Scan for the cell matching the given text and deliver its [X, Y] coordinate at center. 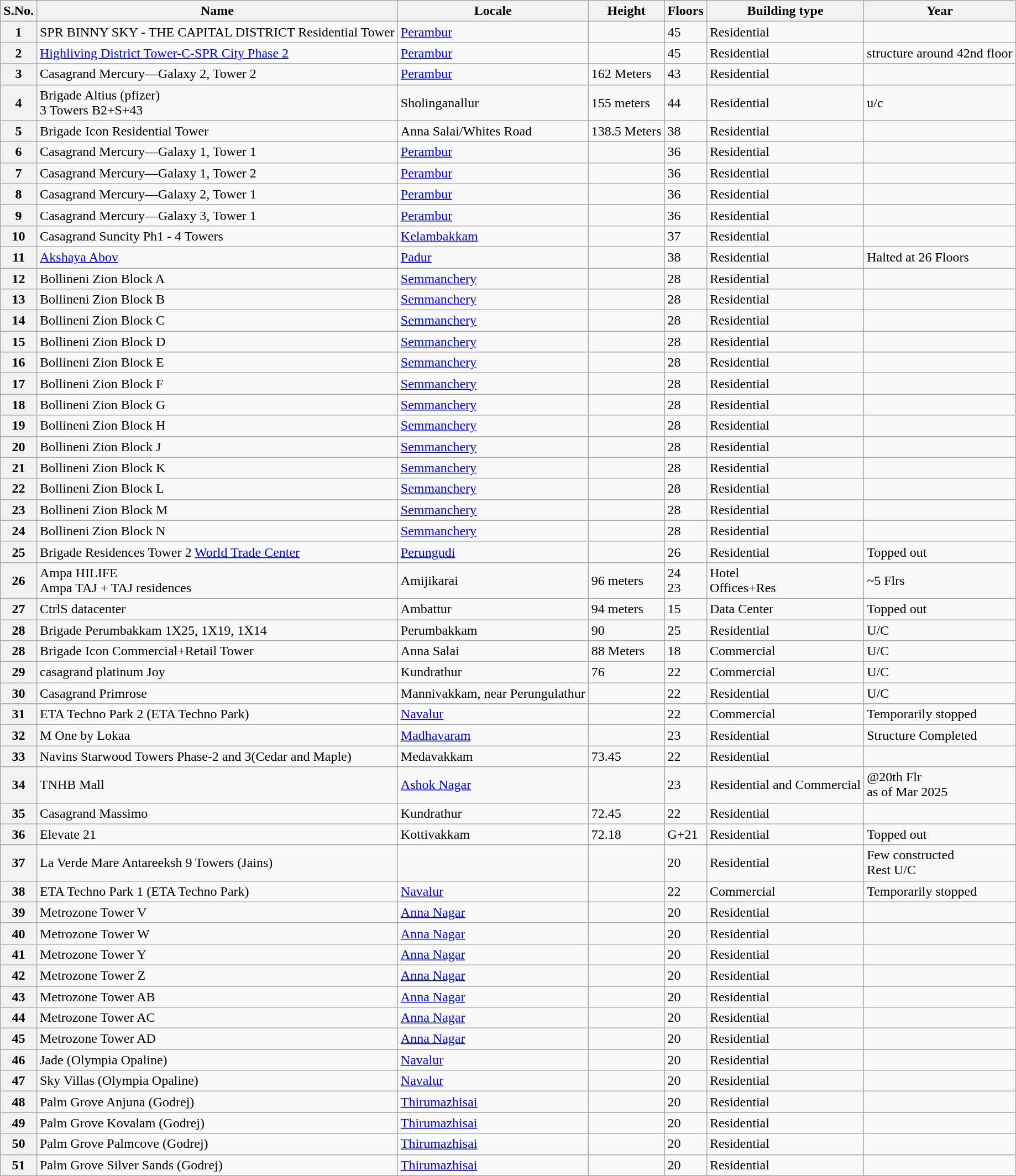
Brigade Icon Residential Tower [217, 131]
Palm Grove Palmcove (Godrej) [217, 1144]
Ambattur [493, 609]
@20th Flras of Mar 2025 [940, 785]
162 Meters [626, 74]
Few constructedRest U/C [940, 863]
Casagrand Mercury—Galaxy 2, Tower 2 [217, 74]
Palm Grove Anjuna (Godrej) [217, 1102]
29 [19, 672]
32 [19, 735]
Casagrand Mercury—Galaxy 3, Tower 1 [217, 215]
Bollineni Zion Block K [217, 468]
11 [19, 257]
Bollineni Zion Block M [217, 510]
Bollineni Zion Block D [217, 342]
5 [19, 131]
Bollineni Zion Block F [217, 384]
42 [19, 975]
Sky Villas (Olympia Opaline) [217, 1081]
17 [19, 384]
Bollineni Zion Block L [217, 489]
Medavakkam [493, 756]
Mannivakkam, near Perungulathur [493, 693]
Metrozone Tower AC [217, 1018]
Bollineni Zion Block G [217, 405]
Highliving District Tower-C-SPR City Phase 2 [217, 53]
Bollineni Zion Block J [217, 447]
Metrozone Tower V [217, 912]
Perungudi [493, 552]
49 [19, 1123]
Brigade Icon Commercial+Retail Tower [217, 651]
Padur [493, 257]
structure around 42nd floor [940, 53]
72.45 [626, 813]
138.5 Meters [626, 131]
2423 [685, 581]
Height [626, 11]
Metrozone Tower Y [217, 954]
76 [626, 672]
Perumbakkam [493, 630]
Floors [685, 11]
46 [19, 1060]
2 [19, 53]
Structure Completed [940, 735]
Sholinganallur [493, 103]
40 [19, 933]
Palm Grove Silver Sands (Godrej) [217, 1165]
Data Center [785, 609]
S.No. [19, 11]
13 [19, 300]
Casagrand Massimo [217, 813]
Akshaya Abov [217, 257]
~5 Flrs [940, 581]
47 [19, 1081]
Jade (Olympia Opaline) [217, 1060]
Ashok Nagar [493, 785]
Name [217, 11]
Bollineni Zion Block E [217, 363]
Madhavaram [493, 735]
Metrozone Tower Z [217, 975]
14 [19, 321]
M One by Lokaa [217, 735]
39 [19, 912]
9 [19, 215]
10 [19, 236]
24 [19, 531]
TNHB Mall [217, 785]
La Verde Mare Antareeksh 9 Towers (Jains) [217, 863]
73.45 [626, 756]
8 [19, 194]
155 meters [626, 103]
Anna Salai [493, 651]
Casagrand Mercury—Galaxy 2, Tower 1 [217, 194]
33 [19, 756]
Brigade Perumbakkam 1X25, 1X19, 1X14 [217, 630]
3 [19, 74]
HotelOffices+Res [785, 581]
Locale [493, 11]
u/c [940, 103]
35 [19, 813]
27 [19, 609]
SPR BINNY SKY - THE CAPITAL DISTRICT Residential Tower [217, 32]
Bollineni Zion Block C [217, 321]
Brigade Altius (pfizer)3 Towers B2+S+43 [217, 103]
12 [19, 278]
G+21 [685, 834]
4 [19, 103]
Kottivakkam [493, 834]
Bollineni Zion Block N [217, 531]
6 [19, 152]
Building type [785, 11]
Casagrand Primrose [217, 693]
Navins Starwood Towers Phase-2 and 3(Cedar and Maple) [217, 756]
94 meters [626, 609]
Anna Salai/Whites Road [493, 131]
Metrozone Tower AB [217, 997]
Year [940, 11]
casagrand platinum Joy [217, 672]
31 [19, 714]
Casagrand Mercury—Galaxy 1, Tower 1 [217, 152]
Bollineni Zion Block H [217, 426]
Amijikarai [493, 581]
19 [19, 426]
1 [19, 32]
Metrozone Tower W [217, 933]
50 [19, 1144]
ETA Techno Park 1 (ETA Techno Park) [217, 891]
Palm Grove Kovalam (Godrej) [217, 1123]
Ampa HILIFEAmpa TAJ + TAJ residences [217, 581]
Casagrand Suncity Ph1 - 4 Towers [217, 236]
21 [19, 468]
ETA Techno Park 2 (ETA Techno Park) [217, 714]
Bollineni Zion Block B [217, 300]
CtrlS datacenter [217, 609]
90 [626, 630]
Halted at 26 Floors [940, 257]
34 [19, 785]
72.18 [626, 834]
48 [19, 1102]
88 Meters [626, 651]
Elevate 21 [217, 834]
Residential and Commercial [785, 785]
16 [19, 363]
51 [19, 1165]
Casagrand Mercury—Galaxy 1, Tower 2 [217, 173]
Bollineni Zion Block A [217, 278]
30 [19, 693]
Metrozone Tower AD [217, 1039]
Kelambakkam [493, 236]
96 meters [626, 581]
7 [19, 173]
Brigade Residences Tower 2 World Trade Center [217, 552]
41 [19, 954]
